Extract the (X, Y) coordinate from the center of the cell holding the provided text.  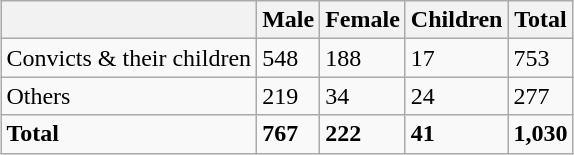
Convicts & their children (129, 58)
34 (363, 96)
767 (288, 134)
Others (129, 96)
Female (363, 20)
1,030 (540, 134)
219 (288, 96)
24 (456, 96)
548 (288, 58)
Male (288, 20)
188 (363, 58)
41 (456, 134)
222 (363, 134)
277 (540, 96)
17 (456, 58)
753 (540, 58)
Children (456, 20)
